Return [X, Y] of the center of cell containing provided text 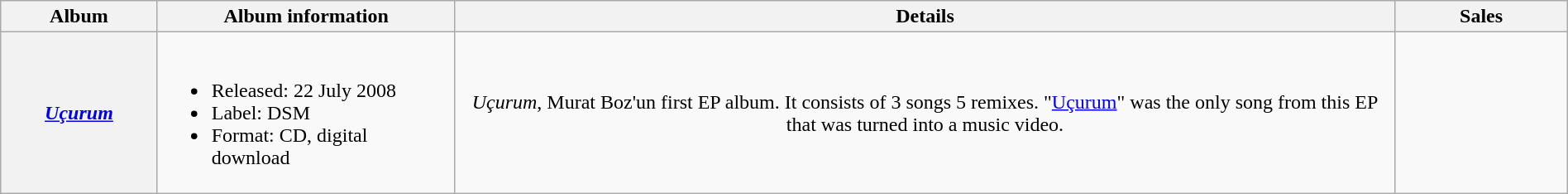
Released: 22 July 2008Label: DSMFormat: CD, digital download [306, 113]
Uçurum [79, 113]
Album information [306, 17]
Uçurum, Murat Boz'un first EP album. It consists of 3 songs 5 remixes. "Uçurum" was the only song from this EP that was turned into a music video. [925, 113]
Album [79, 17]
Details [925, 17]
Sales [1481, 17]
